For the text-containing cell, return its midpoint in (x, y) coordinate format. 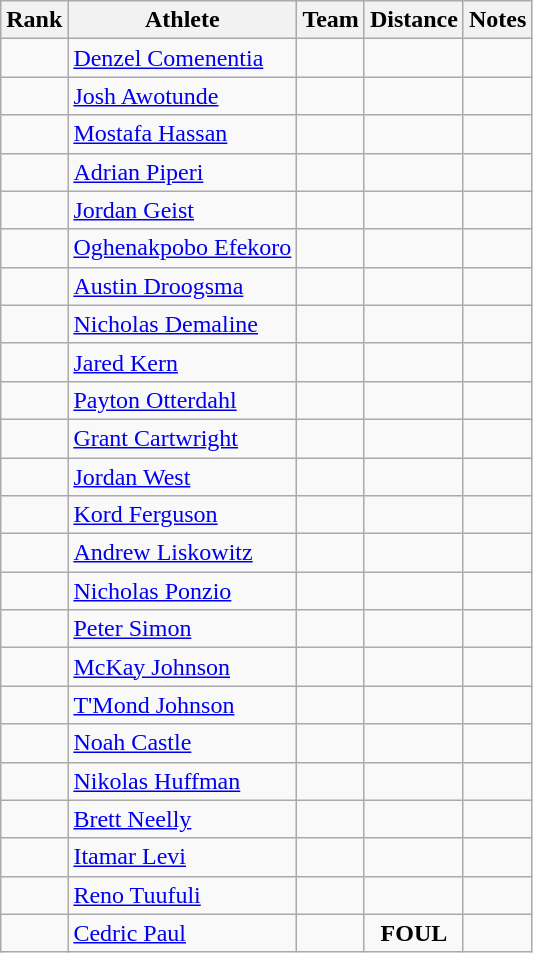
Payton Otterdahl (182, 400)
Nicholas Demaline (182, 324)
Andrew Liskowitz (182, 553)
Brett Neelly (182, 819)
Team (331, 20)
Adrian Piperi (182, 172)
FOUL (414, 933)
Grant Cartwright (182, 438)
McKay Johnson (182, 667)
Peter Simon (182, 629)
Athlete (182, 20)
Reno Tuufuli (182, 895)
Austin Droogsma (182, 286)
Notes (497, 20)
Nicholas Ponzio (182, 591)
Jordan Geist (182, 210)
Nikolas Huffman (182, 781)
Jordan West (182, 477)
Oghenakpobo Efekoro (182, 248)
Itamar Levi (182, 857)
Josh Awotunde (182, 96)
Kord Ferguson (182, 515)
Mostafa Hassan (182, 134)
Denzel Comenentia (182, 58)
T'Mond Johnson (182, 705)
Rank (34, 20)
Cedric Paul (182, 933)
Jared Kern (182, 362)
Distance (414, 20)
Noah Castle (182, 743)
